Return [x, y] of the center of cell containing provided text 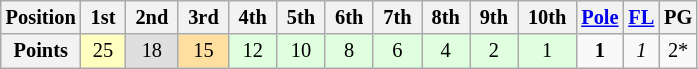
10 [301, 51]
4 [446, 51]
Position [41, 17]
12 [253, 51]
5th [301, 17]
1st [104, 17]
PG [678, 17]
9th [494, 17]
Points [41, 51]
2 [494, 51]
6th [349, 17]
18 [152, 51]
7th [397, 17]
25 [104, 51]
2* [678, 51]
3rd [203, 17]
FL [641, 17]
8th [446, 17]
2nd [152, 17]
6 [397, 51]
4th [253, 17]
Pole [600, 17]
10th [547, 17]
15 [203, 51]
8 [349, 51]
